Find where the given text appears and provide that cell's center as [x, y] coordinate. 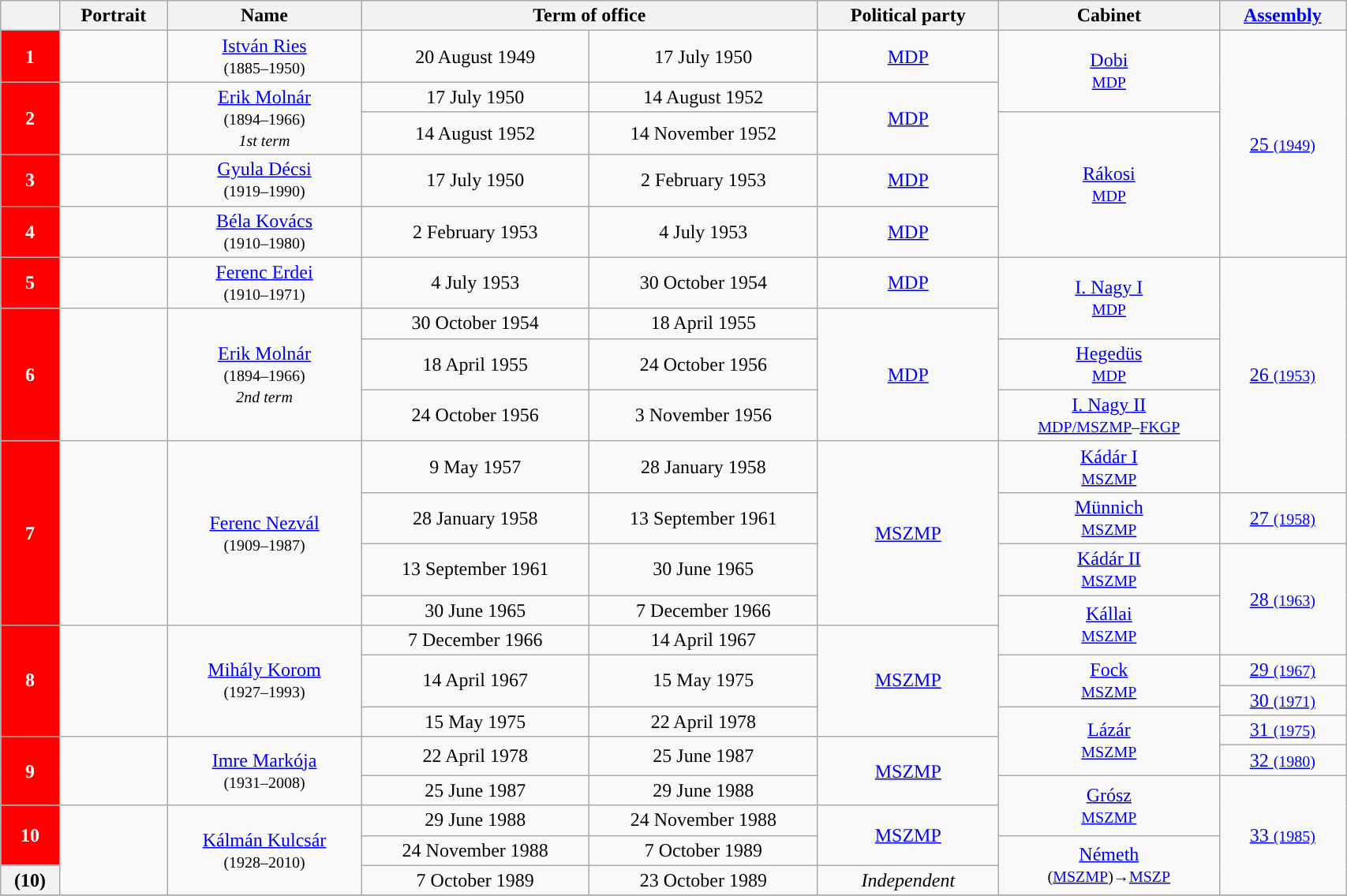
GrószMSZMP [1109, 805]
10 [30, 835]
3 November 1956 [704, 415]
István Ries(1885–1950) [264, 57]
Mihály Korom(1927–1993) [264, 681]
7 [30, 533]
3 [30, 180]
25 (1949) [1283, 144]
Erik Molnár(1894–1966)2nd term [264, 375]
DobiMDP [1109, 71]
Cabinet [1109, 16]
2 [30, 118]
Kádár IMSZMP [1109, 467]
8 [30, 681]
Imre Markója(1931–2008) [264, 771]
5 [30, 282]
RákosiMDP [1109, 185]
Gyula Décsi(1919–1990) [264, 180]
27 (1958) [1283, 517]
Term of office [589, 16]
31 (1975) [1283, 730]
Erik Molnár(1894–1966)1st term [264, 118]
Portrait [114, 16]
33 (1985) [1283, 835]
9 [30, 771]
9 May 1957 [475, 467]
I. Nagy IMDP [1109, 298]
Political party [908, 16]
Kálmán Kulcsár(1928–2010) [264, 850]
Németh(MSZMP)→MSZP [1109, 865]
32 (1980) [1283, 760]
FockMSZMP [1109, 681]
I. Nagy IIMDP/MSZMP–FKGP [1109, 415]
Ferenc Nezvál(1909–1987) [264, 533]
1 [30, 57]
6 [30, 375]
LázárMSZMP [1109, 741]
Béla Kovács(1910–1980) [264, 232]
23 October 1989 [704, 880]
MünnichMSZMP [1109, 517]
(10) [30, 880]
Name [264, 16]
20 August 1949 [475, 57]
26 (1953) [1283, 375]
KállaiMSZMP [1109, 625]
Ferenc Erdei(1910–1971) [264, 282]
HegedüsMDP [1109, 364]
Kádár IIMSZMP [1109, 569]
4 [30, 232]
Independent [908, 880]
29 (1967) [1283, 670]
28 (1963) [1283, 599]
30 (1971) [1283, 700]
14 November 1952 [704, 133]
Assembly [1283, 16]
